Pinpoint the cell where the given text exists, returning its [X, Y] midpoint coordinate. 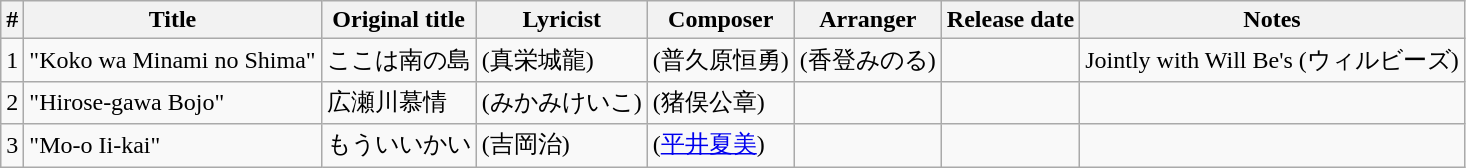
(みかみけいこ) [562, 102]
(香登みのる) [868, 60]
1 [12, 60]
Composer [720, 20]
Lyricist [562, 20]
もういいかい [398, 146]
Title [172, 20]
(真栄城龍) [562, 60]
3 [12, 146]
(平井夏美) [720, 146]
(普久原恒勇) [720, 60]
(猪俣公章) [720, 102]
Notes [1272, 20]
Release date [1010, 20]
Jointly with Will Be's (ウィルビーズ) [1272, 60]
"Hirose-gawa Bojo" [172, 102]
(吉岡治) [562, 146]
2 [12, 102]
ここは南の島 [398, 60]
Original title [398, 20]
"Mo-o Ii-kai" [172, 146]
広瀬川慕情 [398, 102]
# [12, 20]
Arranger [868, 20]
"Koko wa Minami no Shima" [172, 60]
